Determine the (X, Y) coordinate at the center of the cell enclosing the given text.  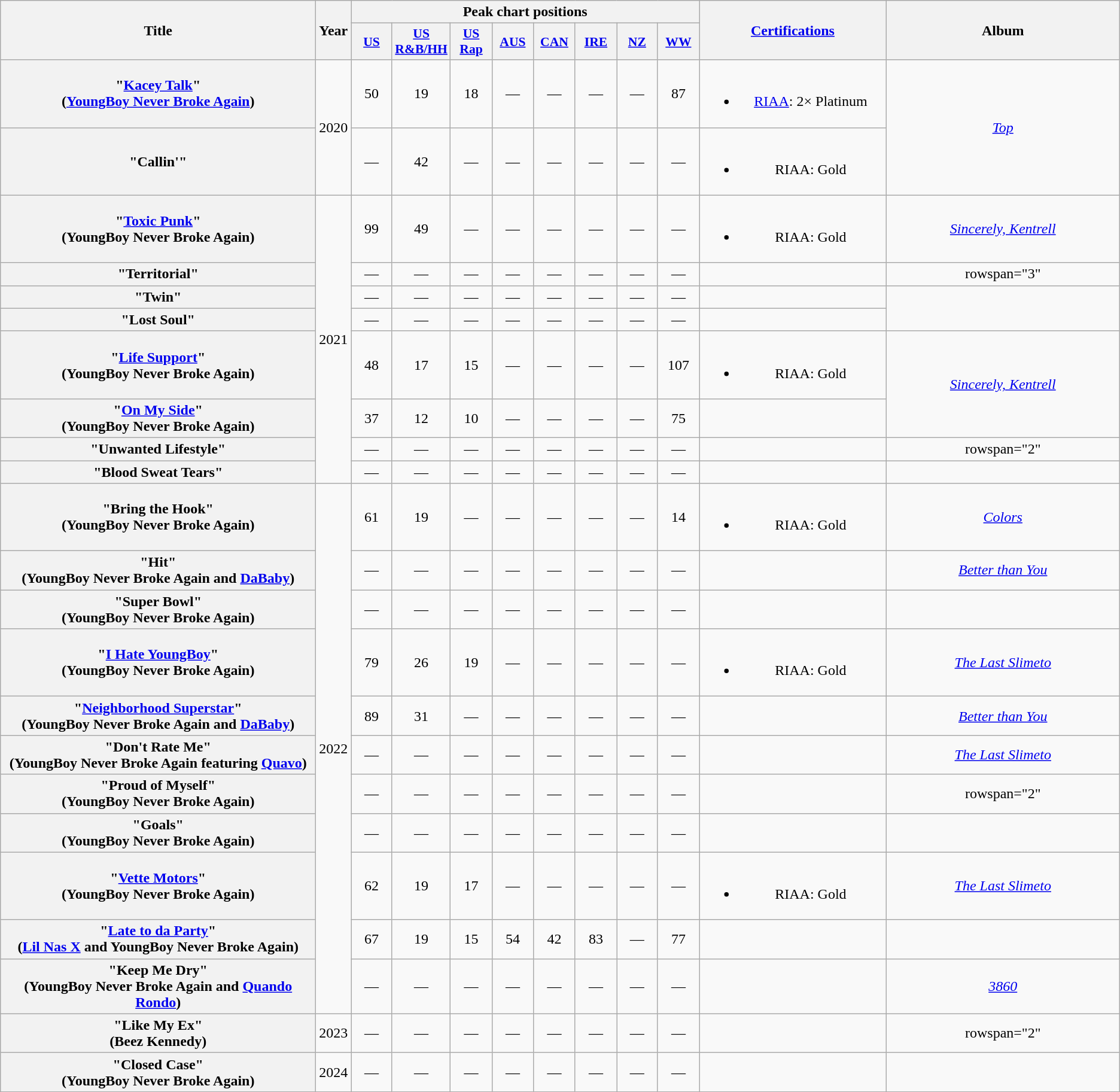
rowspan="3" (1003, 274)
"Goals"(YoungBoy Never Broke Again) (158, 833)
37 (372, 418)
NZ (638, 42)
50 (372, 93)
"Keep Me Dry"(YoungBoy Never Broke Again and Quando Rondo) (158, 986)
"Neighborhood Superstar"(YoungBoy Never Broke Again and DaBaby) (158, 716)
IRE (596, 42)
79 (372, 663)
"Vette Motors"(YoungBoy Never Broke Again) (158, 886)
99 (372, 229)
Album (1003, 30)
18 (471, 93)
62 (372, 886)
31 (421, 716)
"Hit"(YoungBoy Never Broke Again and DaBaby) (158, 571)
2021 (334, 339)
"I Hate YoungBoy"(YoungBoy Never Broke Again) (158, 663)
WW (678, 42)
"Closed Case"(YoungBoy Never Broke Again) (158, 1072)
"Don't Rate Me"(YoungBoy Never Broke Again featuring Quavo) (158, 755)
"Late to da Party"(Lil Nas X and YoungBoy Never Broke Again) (158, 939)
61 (372, 517)
"Like My Ex"(Beez Kennedy) (158, 1033)
Certifications (793, 30)
"Proud of Myself"(YoungBoy Never Broke Again) (158, 793)
49 (421, 229)
Year (334, 30)
26 (421, 663)
"Super Bowl"(YoungBoy Never Broke Again) (158, 609)
"Bring the Hook"(YoungBoy Never Broke Again) (158, 517)
12 (421, 418)
"On My Side"(YoungBoy Never Broke Again) (158, 418)
75 (678, 418)
"Lost Soul" (158, 320)
89 (372, 716)
Peak chart positions (525, 12)
2020 (334, 127)
"Twin" (158, 297)
"Blood Sweat Tears" (158, 472)
"Kacey Talk"(YoungBoy Never Broke Again) (158, 93)
"Toxic Punk"(YoungBoy Never Broke Again) (158, 229)
3860 (1003, 986)
USRap (471, 42)
"Callin'" (158, 162)
2023 (334, 1033)
Top (1003, 127)
US (372, 42)
RIAA: 2× Platinum (793, 93)
14 (678, 517)
AUS (512, 42)
2024 (334, 1072)
Colors (1003, 517)
48 (372, 365)
67 (372, 939)
Title (158, 30)
10 (471, 418)
107 (678, 365)
"Life Support"(YoungBoy Never Broke Again) (158, 365)
CAN (555, 42)
"Unwanted Lifestyle" (158, 449)
83 (596, 939)
2022 (334, 749)
USR&B/HH (421, 42)
77 (678, 939)
87 (678, 93)
"Territorial" (158, 274)
54 (512, 939)
